Capture the cell that displays the provided text and extract its (x, y) central coordinate. 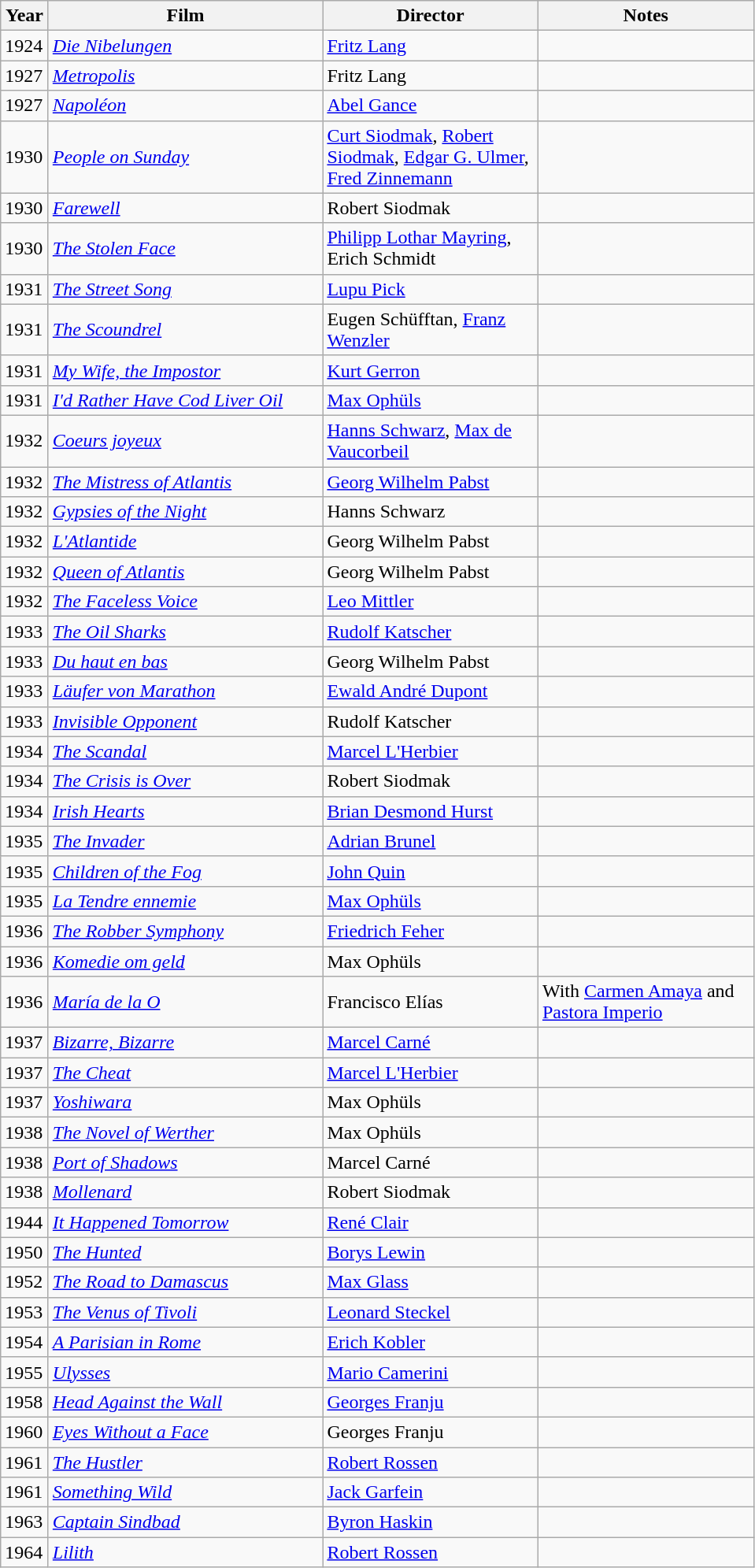
Hanns Schwarz, Max de Vaucorbeil (431, 441)
The Faceless Voice (186, 602)
I'd Rather Have Cod Liver Oil (186, 400)
The Cheat (186, 1073)
My Wife, the Impostor (186, 370)
Napoléon (186, 106)
1960 (25, 1432)
Die Nibelungen (186, 46)
Max Glass (431, 1282)
Friedrich Feher (431, 931)
Francisco Elías (431, 1002)
Bizarre, Bizarre (186, 1043)
Captain Sindbad (186, 1522)
Läufer von Marathon (186, 691)
1964 (25, 1552)
The Invader (186, 841)
Coeurs joyeux (186, 441)
Something Wild (186, 1492)
Children of the Fog (186, 871)
Jack Garfein (431, 1492)
The Novel of Werther (186, 1132)
1958 (25, 1402)
1953 (25, 1312)
Kurt Gerron (431, 370)
Ewald André Dupont (431, 691)
Queen of Atlantis (186, 572)
With Carmen Amaya and Pastora Imperio (646, 1002)
1954 (25, 1342)
1952 (25, 1282)
Curt Siodmak, Robert Siodmak, Edgar G. Ulmer, Fred Zinnemann (431, 157)
The Oil Sharks (186, 632)
Invisible Opponent (186, 721)
Komedie om geld (186, 962)
The Stolen Face (186, 249)
Yoshiwara (186, 1103)
Notes (646, 16)
Du haut en bas (186, 662)
Ulysses (186, 1372)
The Scandal (186, 751)
John Quin (431, 871)
Farewell (186, 208)
The Robber Symphony (186, 931)
Brian Desmond Hurst (431, 811)
Film (186, 16)
Eugen Schüfftan, Franz Wenzler (431, 329)
Leonard Steckel (431, 1312)
It Happened Tomorrow (186, 1222)
María de la O (186, 1002)
Lilith (186, 1552)
René Clair (431, 1222)
Head Against the Wall (186, 1402)
Leo Mittler (431, 602)
La Tendre ennemie (186, 901)
People on Sunday (186, 157)
The Crisis is Over (186, 781)
Mollenard (186, 1192)
1963 (25, 1522)
Hanns Schwarz (431, 512)
The Street Song (186, 289)
1950 (25, 1252)
Port of Shadows (186, 1162)
The Hunted (186, 1252)
The Road to Damascus (186, 1282)
L'Atlantide (186, 542)
Byron Haskin (431, 1522)
Eyes Without a Face (186, 1432)
The Scoundrel (186, 329)
1924 (25, 46)
Metropolis (186, 76)
Erich Kobler (431, 1342)
The Hustler (186, 1462)
The Mistress of Atlantis (186, 481)
Year (25, 16)
Adrian Brunel (431, 841)
Abel Gance (431, 106)
Mario Camerini (431, 1372)
Lupu Pick (431, 289)
A Parisian in Rome (186, 1342)
1955 (25, 1372)
Philipp Lothar Mayring, Erich Schmidt (431, 249)
Borys Lewin (431, 1252)
Director (431, 16)
Irish Hearts (186, 811)
The Venus of Tivoli (186, 1312)
1944 (25, 1222)
Gypsies of the Night (186, 512)
